Output the (X, Y) coordinate of the center of the cell containing the given text.  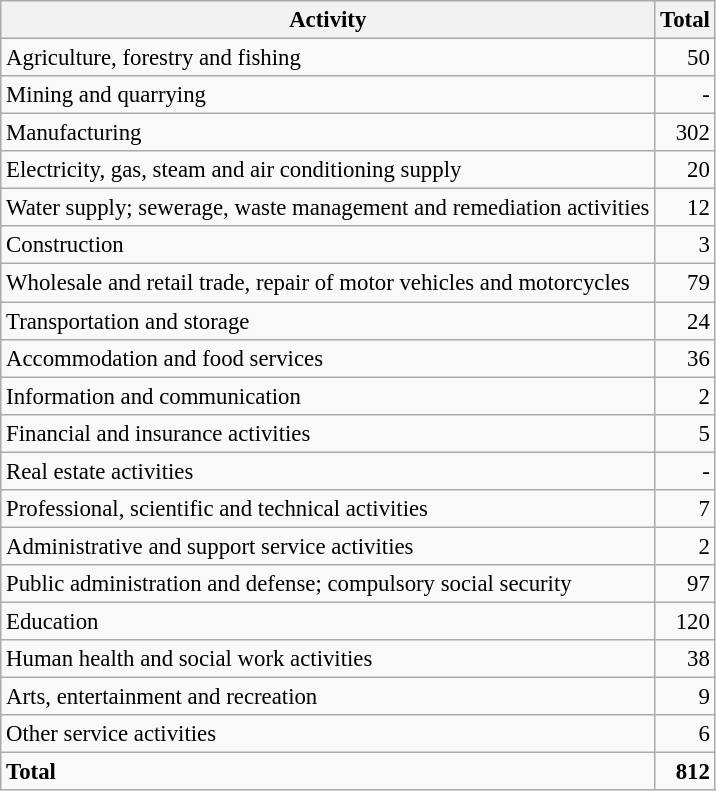
Professional, scientific and technical activities (328, 509)
Activity (328, 20)
Arts, entertainment and recreation (328, 697)
12 (685, 208)
36 (685, 358)
24 (685, 321)
97 (685, 584)
38 (685, 659)
Transportation and storage (328, 321)
Education (328, 621)
9 (685, 697)
Wholesale and retail trade, repair of motor vehicles and motorcycles (328, 283)
50 (685, 58)
Other service activities (328, 734)
Water supply; sewerage, waste management and remediation activities (328, 208)
Real estate activities (328, 471)
Human health and social work activities (328, 659)
Construction (328, 245)
Information and communication (328, 396)
79 (685, 283)
7 (685, 509)
Manufacturing (328, 133)
Public administration and defense; compulsory social security (328, 584)
5 (685, 433)
Administrative and support service activities (328, 546)
20 (685, 170)
120 (685, 621)
Electricity, gas, steam and air conditioning supply (328, 170)
Mining and quarrying (328, 95)
Financial and insurance activities (328, 433)
812 (685, 772)
Agriculture, forestry and fishing (328, 58)
3 (685, 245)
302 (685, 133)
Accommodation and food services (328, 358)
6 (685, 734)
